Locate the cell with the specified text and output its (x, y) center coordinate. 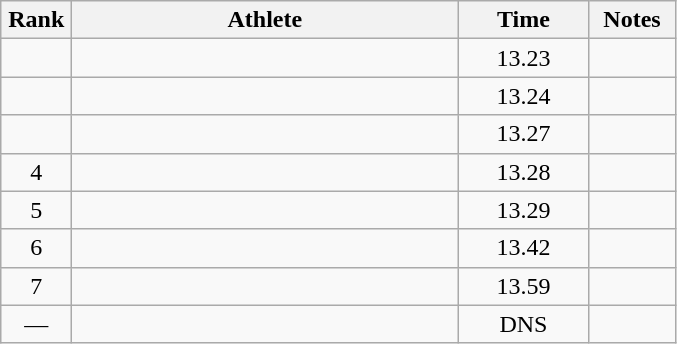
Rank (36, 20)
Time (524, 20)
13.29 (524, 210)
Athlete (265, 20)
13.59 (524, 286)
Notes (632, 20)
13.24 (524, 96)
— (36, 324)
13.27 (524, 134)
4 (36, 172)
13.23 (524, 58)
6 (36, 248)
13.28 (524, 172)
7 (36, 286)
5 (36, 210)
DNS (524, 324)
13.42 (524, 248)
